Capture the cell that displays the provided text and extract its (X, Y) central coordinate. 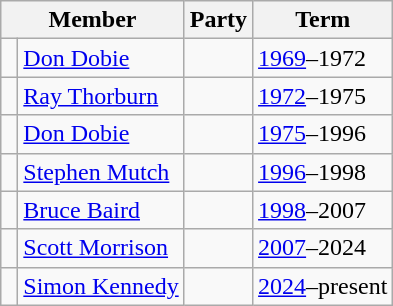
Stephen Mutch (101, 172)
Party (218, 20)
1998–2007 (323, 210)
Scott Morrison (101, 248)
2024–present (323, 286)
Ray Thorburn (101, 96)
1996–1998 (323, 172)
Simon Kennedy (101, 286)
2007–2024 (323, 248)
Term (323, 20)
Member (92, 20)
1972–1975 (323, 96)
Bruce Baird (101, 210)
1975–1996 (323, 134)
1969–1972 (323, 58)
